Find where the given text appears and provide that cell's center as [X, Y] coordinate. 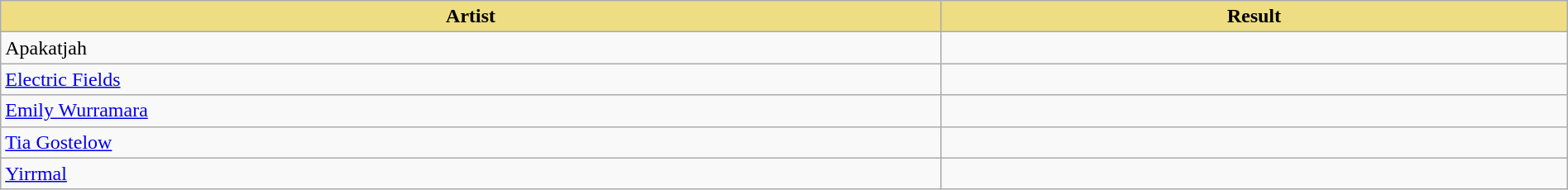
Apakatjah [471, 48]
Tia Gostelow [471, 142]
Yirrmal [471, 173]
Emily Wurramara [471, 111]
Result [1254, 17]
Artist [471, 17]
Electric Fields [471, 79]
